Provide the [X, Y] coordinate of the cell's center where the given text is located.  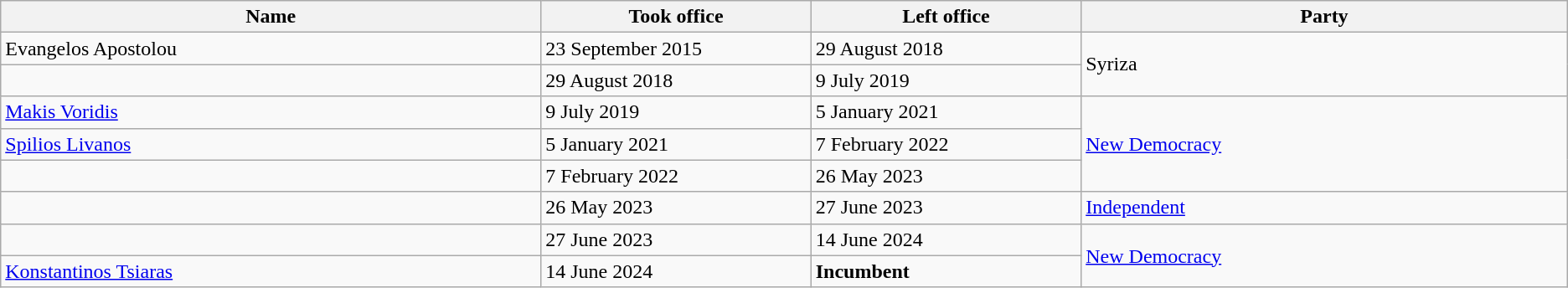
Evangelos Apostolou [271, 49]
Took office [676, 17]
Party [1325, 17]
Spilios Livanos [271, 144]
Konstantinos Tsiaras [271, 271]
Independent [1325, 208]
Left office [946, 17]
23 September 2015 [676, 49]
Name [271, 17]
Makis Voridis [271, 112]
Syriza [1325, 64]
Incumbent [946, 271]
